Return (X, Y) of the center of cell containing provided text 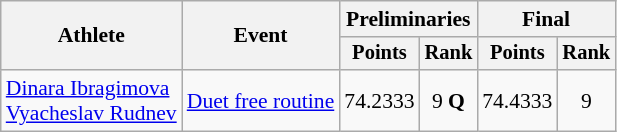
9 (586, 100)
Athlete (92, 36)
74.4333 (517, 100)
Event (261, 36)
Dinara IbragimovaVyacheslav Rudnev (92, 100)
9 Q (449, 100)
Duet free routine (261, 100)
Preliminaries (408, 19)
74.2333 (379, 100)
Final (546, 19)
